Capture the cell that displays the provided text and extract its [x, y] central coordinate. 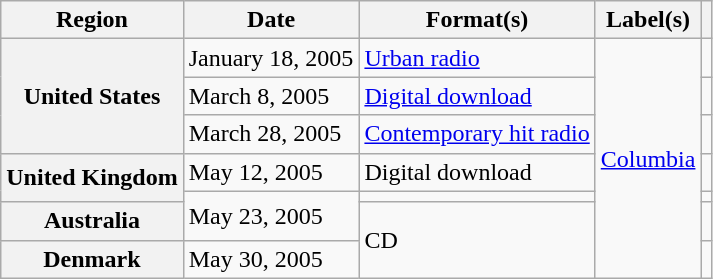
May 23, 2005 [271, 216]
Contemporary hit radio [477, 134]
May 12, 2005 [271, 172]
January 18, 2005 [271, 58]
May 30, 2005 [271, 259]
Label(s) [648, 20]
March 8, 2005 [271, 96]
March 28, 2005 [271, 134]
Date [271, 20]
CD [477, 240]
United States [92, 96]
United Kingdom [92, 178]
Australia [92, 221]
Region [92, 20]
Denmark [92, 259]
Format(s) [477, 20]
Urban radio [477, 58]
Columbia [648, 158]
